Return (X, Y) of the center of cell containing provided text 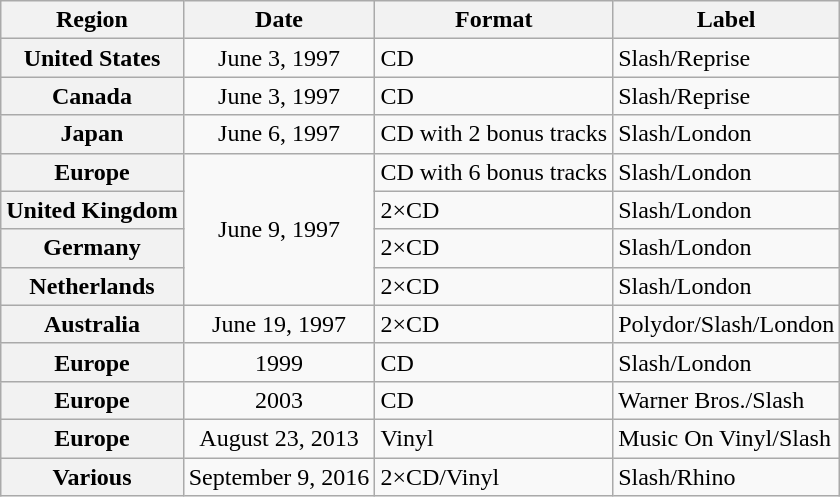
Germany (92, 248)
Music On Vinyl/Slash (726, 438)
1999 (279, 362)
June 19, 1997 (279, 324)
June 6, 1997 (279, 134)
CD with 6 bonus tracks (494, 172)
Label (726, 20)
September 9, 2016 (279, 477)
2003 (279, 400)
Vinyl (494, 438)
Warner Bros./Slash (726, 400)
Various (92, 477)
Slash/Rhino (726, 477)
Australia (92, 324)
United States (92, 58)
Polydor/Slash/London (726, 324)
2×CD/Vinyl (494, 477)
August 23, 2013 (279, 438)
Date (279, 20)
Region (92, 20)
June 9, 1997 (279, 229)
Netherlands (92, 286)
Japan (92, 134)
CD with 2 bonus tracks (494, 134)
Canada (92, 96)
Format (494, 20)
United Kingdom (92, 210)
